Pinpoint the cell where the given text exists, returning its (X, Y) midpoint coordinate. 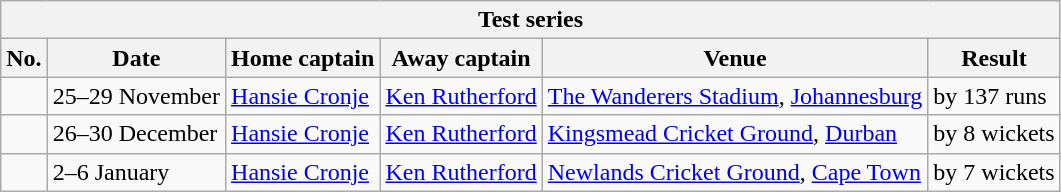
Result (994, 58)
Test series (530, 20)
Home captain (303, 58)
Venue (735, 58)
by 137 runs (994, 96)
by 7 wickets (994, 172)
by 8 wickets (994, 134)
Date (136, 58)
Away captain (461, 58)
The Wanderers Stadium, Johannesburg (735, 96)
Newlands Cricket Ground, Cape Town (735, 172)
2–6 January (136, 172)
Kingsmead Cricket Ground, Durban (735, 134)
26–30 December (136, 134)
No. (24, 58)
25–29 November (136, 96)
